Return the (X, Y) coordinate for the center point of the cell that contains the specified text.  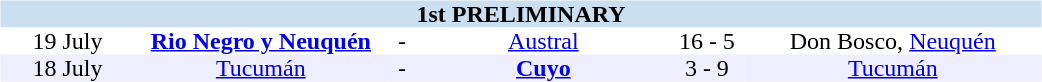
Austral (544, 42)
18 July (67, 68)
16 - 5 (707, 42)
Don Bosco, Neuquén (892, 42)
Cuyo (544, 68)
Rio Negro y Neuquén (260, 42)
1st PRELIMINARY (520, 14)
3 - 9 (707, 68)
19 July (67, 42)
